Extract the (X, Y) coordinate from the center of the cell holding the provided text.  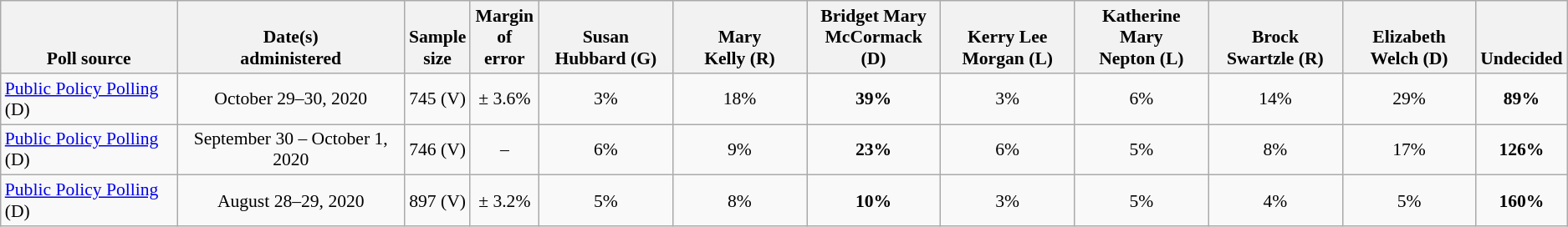
± 3.2% (504, 200)
Date(s)administered (291, 37)
89% (1522, 98)
September 30 – October 1, 2020 (291, 150)
Marginof error (504, 37)
126% (1522, 150)
9% (739, 150)
39% (874, 98)
17% (1409, 150)
Samplesize (437, 37)
160% (1522, 200)
ElizabethWelch (D) (1409, 37)
Kerry LeeMorgan (L) (1008, 37)
897 (V) (437, 200)
4% (1275, 200)
745 (V) (437, 98)
14% (1275, 98)
Katherine MaryNepton (L) (1142, 37)
Bridget MaryMcCormack (D) (874, 37)
23% (874, 150)
18% (739, 98)
Poll source (89, 37)
SusanHubbard (G) (605, 37)
± 3.6% (504, 98)
August 28–29, 2020 (291, 200)
Undecided (1522, 37)
10% (874, 200)
– (504, 150)
MaryKelly (R) (739, 37)
746 (V) (437, 150)
October 29–30, 2020 (291, 98)
BrockSwartzle (R) (1275, 37)
29% (1409, 98)
